Return the (x, y) coordinate for the center point of the cell that contains the specified text.  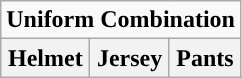
Jersey (130, 58)
Helmet (46, 58)
Uniform Combination (121, 20)
Pants (204, 58)
